For the text-containing cell, return its midpoint in (X, Y) coordinate format. 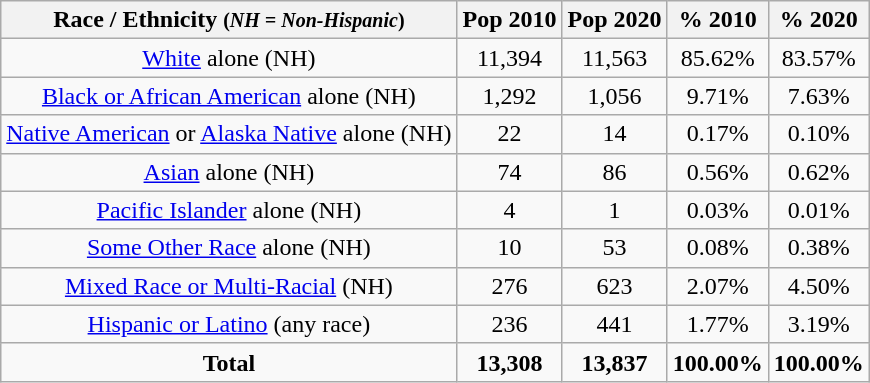
0.10% (818, 134)
Total (229, 362)
441 (614, 324)
Pacific Islander alone (NH) (229, 210)
276 (510, 286)
Pop 2020 (614, 20)
0.38% (818, 248)
0.56% (718, 172)
83.57% (818, 58)
1.77% (718, 324)
% 2010 (718, 20)
Pop 2010 (510, 20)
0.08% (718, 248)
74 (510, 172)
9.71% (718, 96)
4.50% (818, 286)
0.62% (818, 172)
3.19% (818, 324)
13,308 (510, 362)
14 (614, 134)
0.03% (718, 210)
0.01% (818, 210)
Black or African American alone (NH) (229, 96)
Some Other Race alone (NH) (229, 248)
85.62% (718, 58)
4 (510, 210)
22 (510, 134)
0.17% (718, 134)
11,394 (510, 58)
86 (614, 172)
White alone (NH) (229, 58)
623 (614, 286)
53 (614, 248)
Mixed Race or Multi-Racial (NH) (229, 286)
10 (510, 248)
% 2020 (818, 20)
236 (510, 324)
Hispanic or Latino (any race) (229, 324)
Asian alone (NH) (229, 172)
Native American or Alaska Native alone (NH) (229, 134)
1,056 (614, 96)
Race / Ethnicity (NH = Non-Hispanic) (229, 20)
11,563 (614, 58)
13,837 (614, 362)
2.07% (718, 286)
1,292 (510, 96)
1 (614, 210)
7.63% (818, 96)
